Determine the [x, y] coordinate at the center of the cell enclosing the given text.  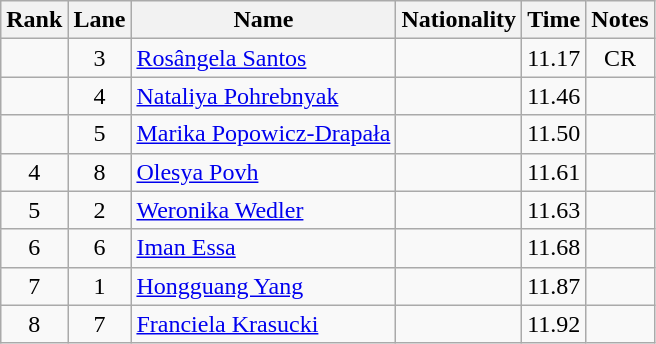
Franciela Krasucki [264, 324]
11.61 [554, 172]
Rank [34, 20]
3 [100, 58]
11.46 [554, 96]
Notes [620, 20]
11.63 [554, 210]
Marika Popowicz-Drapała [264, 134]
11.92 [554, 324]
11.17 [554, 58]
11.68 [554, 248]
Iman Essa [264, 248]
Nataliya Pohrebnyak [264, 96]
Name [264, 20]
11.87 [554, 286]
Olesya Povh [264, 172]
Lane [100, 20]
2 [100, 210]
CR [620, 58]
Time [554, 20]
Rosângela Santos [264, 58]
Hongguang Yang [264, 286]
1 [100, 286]
Nationality [459, 20]
11.50 [554, 134]
Weronika Wedler [264, 210]
